Locate the cell with the specified text and output its (x, y) center coordinate. 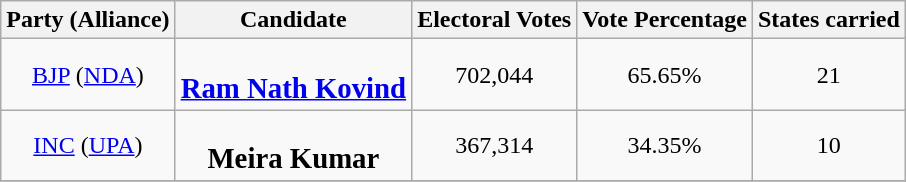
10 (828, 146)
States carried (828, 20)
INC (UPA) (88, 146)
Ram Nath Kovind (294, 74)
BJP (NDA) (88, 74)
34.35% (665, 146)
702,044 (494, 74)
367,314 (494, 146)
Candidate (294, 20)
21 (828, 74)
Electoral Votes (494, 20)
Party (Alliance) (88, 20)
65.65% (665, 74)
Meira Kumar (294, 146)
Vote Percentage (665, 20)
